Output the (X, Y) coordinate of the center of the cell containing the given text.  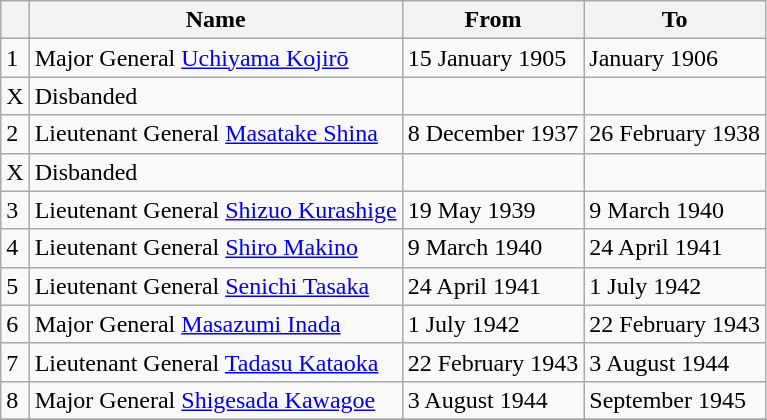
Lieutenant General Shizuo Kurashige (216, 210)
Major General Masazumi Inada (216, 324)
Major General Uchiyama Kojirō (216, 58)
January 1906 (675, 58)
6 (15, 324)
15 January 1905 (493, 58)
Name (216, 20)
2 (15, 134)
3 (15, 210)
To (675, 20)
26 February 1938 (675, 134)
4 (15, 248)
Lieutenant General Masatake Shina (216, 134)
7 (15, 362)
Lieutenant General Tadasu Kataoka (216, 362)
5 (15, 286)
Lieutenant General Shiro Makino (216, 248)
19 May 1939 (493, 210)
Major General Shigesada Kawagoe (216, 400)
8 (15, 400)
From (493, 20)
September 1945 (675, 400)
1 (15, 58)
Lieutenant General Senichi Tasaka (216, 286)
8 December 1937 (493, 134)
